Capture the cell that displays the provided text and extract its [X, Y] central coordinate. 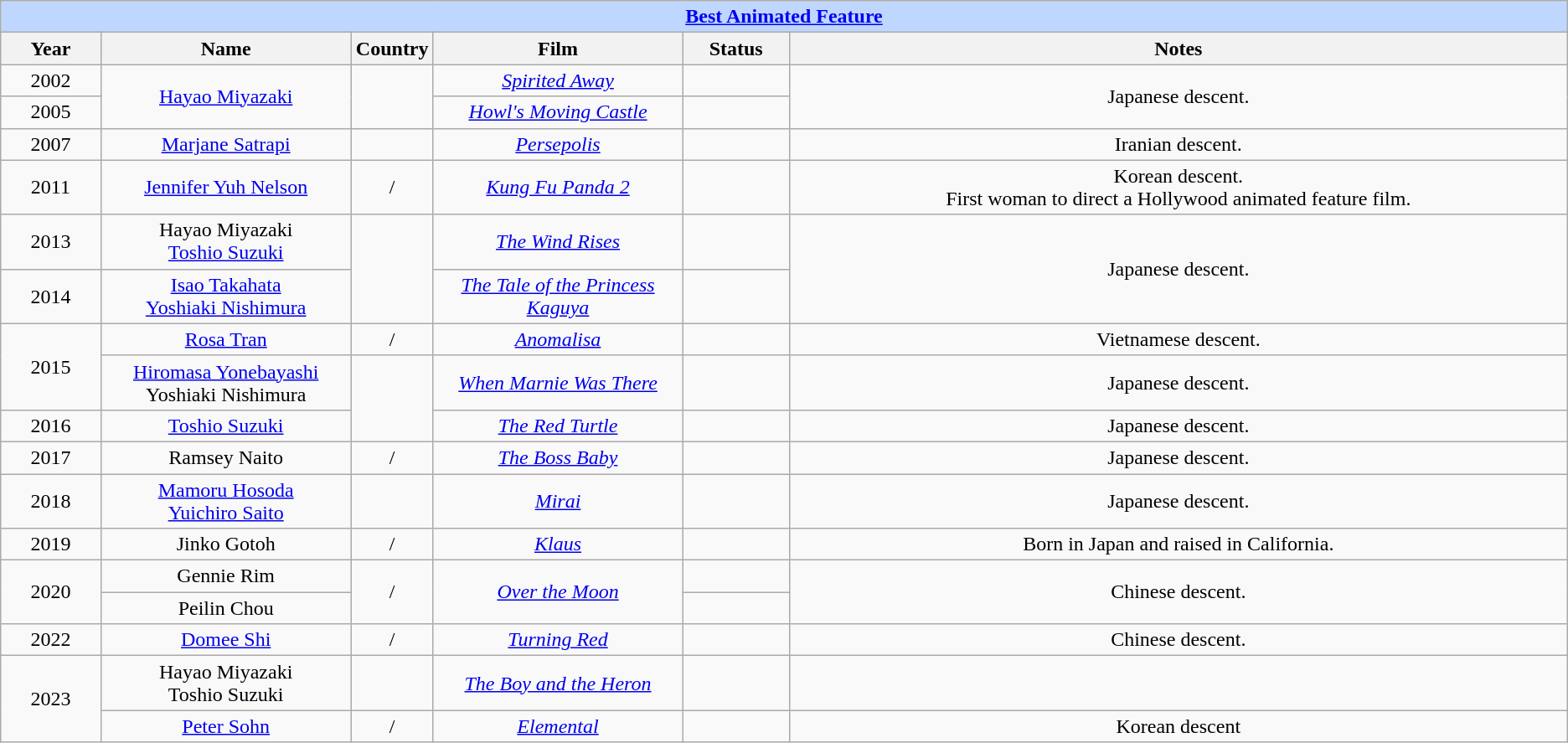
2013 [50, 241]
Rosa Tran [226, 339]
2023 [50, 699]
Spirited Away [558, 80]
Year [50, 49]
Korean descent.First woman to direct a Hollywood animated feature film. [1178, 188]
Born in Japan and raised in California. [1178, 544]
The Wind Rises [558, 241]
2019 [50, 544]
Notes [1178, 49]
2022 [50, 640]
Persepolis [558, 144]
Status [735, 49]
Gennie Rim [226, 576]
2002 [50, 80]
The Tale of the Princess Kaguya [558, 297]
The Red Turtle [558, 426]
2020 [50, 592]
Jinko Gotoh [226, 544]
2011 [50, 188]
Turning Red [558, 640]
Marjane Satrapi [226, 144]
Klaus [558, 544]
Best Animated Feature [784, 17]
Film [558, 49]
Kung Fu Panda 2 [558, 188]
Name [226, 49]
Hayao Miyazaki [226, 96]
Toshio Suzuki [226, 426]
2018 [50, 501]
2017 [50, 457]
2007 [50, 144]
Mamoru HosodaYuichiro Saito [226, 501]
Over the Moon [558, 592]
Elemental [558, 726]
The Boss Baby [558, 457]
When Marnie Was There [558, 382]
Isao TakahataYoshiaki Nishimura [226, 297]
Peter Sohn [226, 726]
Domee Shi [226, 640]
2015 [50, 367]
Mirai [558, 501]
Anomalisa [558, 339]
Vietnamese descent. [1178, 339]
Iranian descent. [1178, 144]
Jennifer Yuh Nelson [226, 188]
Hiromasa YonebayashiYoshiaki Nishimura [226, 382]
Ramsey Naito [226, 457]
Howl's Moving Castle [558, 112]
2016 [50, 426]
2005 [50, 112]
2014 [50, 297]
The Boy and the Heron [558, 684]
Peilin Chou [226, 608]
Country [392, 49]
Korean descent [1178, 726]
